Search for the cell housing the specified text and yield its [X, Y] center coordinate. 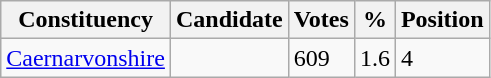
609 [321, 58]
Caernarvonshire [86, 58]
Position [442, 20]
% [374, 20]
4 [442, 58]
Candidate [229, 20]
1.6 [374, 58]
Constituency [86, 20]
Votes [321, 20]
